Find where the given text appears and provide that cell's center as [x, y] coordinate. 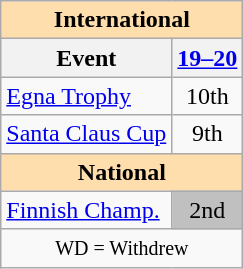
WD = Withdrew [122, 248]
9th [208, 134]
Event [86, 58]
2nd [208, 210]
10th [208, 96]
Finnish Champ. [86, 210]
19–20 [208, 58]
Santa Claus Cup [86, 134]
International [122, 20]
Egna Trophy [86, 96]
National [122, 172]
